Locate the cell with the specified text and output its (x, y) center coordinate. 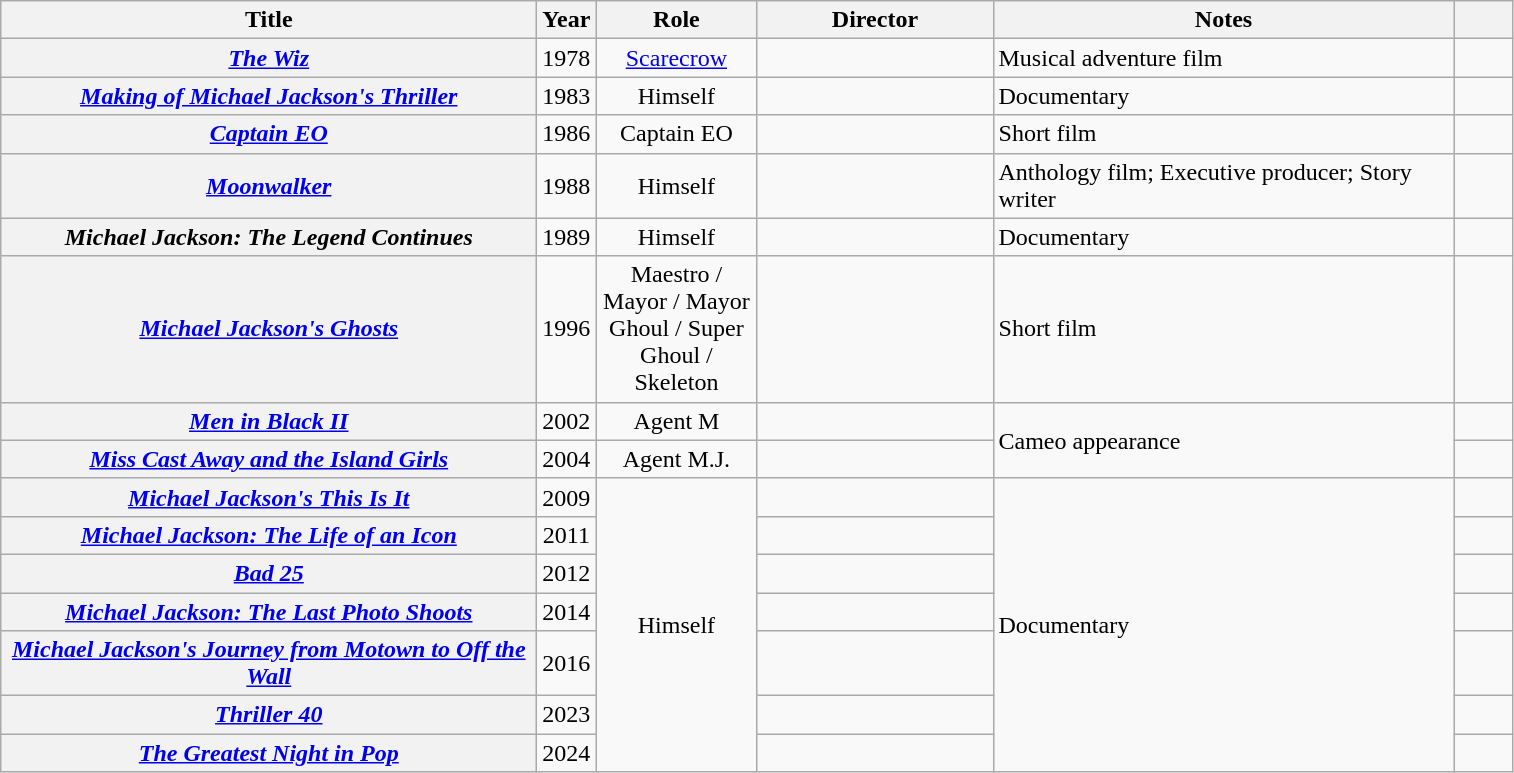
1989 (566, 237)
Anthology film; Executive producer; Story writer (1224, 186)
2024 (566, 753)
1988 (566, 186)
2014 (566, 611)
Title (269, 20)
1986 (566, 134)
Musical adventure film (1224, 58)
The Wiz (269, 58)
Agent M.J. (676, 459)
Cameo appearance (1224, 440)
2016 (566, 664)
Moonwalker (269, 186)
Michael Jackson's This Is It (269, 497)
2023 (566, 715)
Michael Jackson: The Last Photo Shoots (269, 611)
2009 (566, 497)
Michael Jackson: The Life of an Icon (269, 535)
Michael Jackson's Ghosts (269, 329)
Thriller 40 (269, 715)
Michael Jackson: The Legend Continues (269, 237)
Role (676, 20)
1978 (566, 58)
1996 (566, 329)
Making of Michael Jackson's Thriller (269, 96)
Director (875, 20)
Agent M (676, 421)
2012 (566, 573)
Scarecrow (676, 58)
2011 (566, 535)
Year (566, 20)
The Greatest Night in Pop (269, 753)
Maestro / Mayor / Mayor Ghoul / Super Ghoul / Skeleton (676, 329)
Michael Jackson's Journey from Motown to Off the Wall (269, 664)
Bad 25 (269, 573)
Miss Cast Away and the Island Girls (269, 459)
2002 (566, 421)
2004 (566, 459)
Men in Black II (269, 421)
1983 (566, 96)
Notes (1224, 20)
